Scan for the cell matching the given text and deliver its [x, y] coordinate at center. 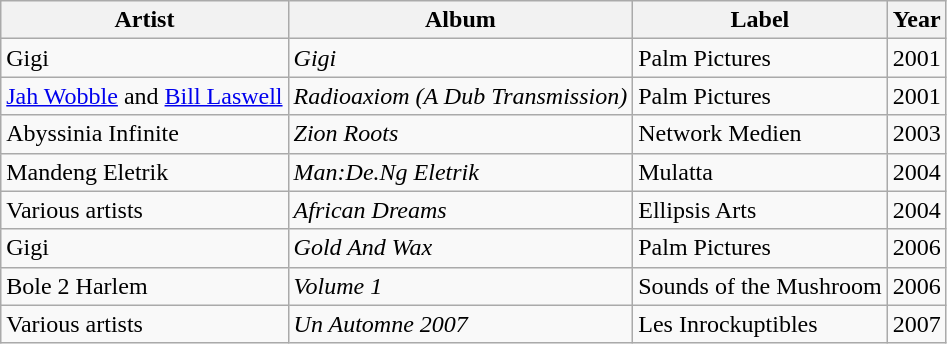
Sounds of the Mushroom [760, 286]
Abyssinia Infinite [144, 134]
2007 [916, 324]
Network Medien [760, 134]
Artist [144, 20]
Un Automne 2007 [460, 324]
Mandeng Eletrik [144, 172]
Zion Roots [460, 134]
2003 [916, 134]
Ellipsis Arts [760, 210]
Year [916, 20]
Album [460, 20]
Man:De.Ng Eletrik [460, 172]
Les Inrockuptibles [760, 324]
Label [760, 20]
Volume 1 [460, 286]
Gold And Wax [460, 248]
Bole 2 Harlem [144, 286]
Radioaxiom (A Dub Transmission) [460, 96]
Mulatta [760, 172]
African Dreams [460, 210]
Jah Wobble and Bill Laswell [144, 96]
